Return the [X, Y] coordinate for the center point of the cell that contains the specified text.  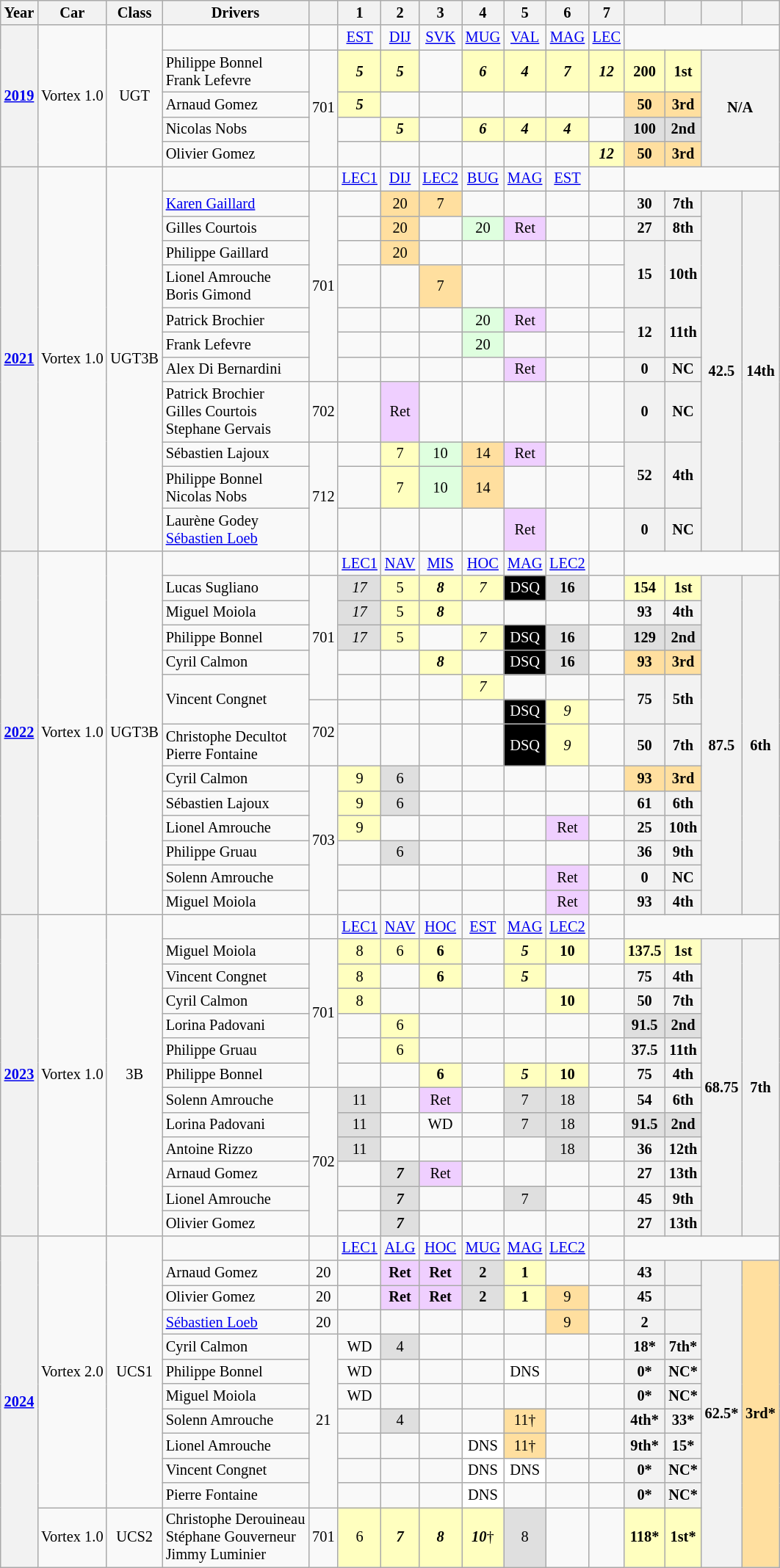
200 [645, 71]
Nicolas Nobs [235, 129]
12th [683, 1149]
21 [323, 1421]
2022 [19, 733]
30 [645, 203]
129 [645, 637]
Car [72, 12]
703 [323, 840]
15* [683, 1445]
2024 [19, 1401]
Alex Di Bernardini [235, 369]
SVK [440, 37]
Lucas Sugliano [235, 588]
N/A [740, 109]
MIS [440, 563]
3 [440, 12]
54 [645, 1100]
Patrick Brochier [235, 320]
Frank Lefevre [235, 344]
100 [645, 129]
Drivers [235, 12]
Laurène Godey Sébastien Loeb [235, 529]
1st* [683, 1537]
ALG [400, 1248]
UGT [134, 95]
Vortex 2.0 [72, 1371]
Karen Gaillard [235, 203]
Christophe Decultot Pierre Fontaine [235, 745]
118* [645, 1537]
15 [645, 273]
18* [645, 1347]
2019 [19, 95]
2023 [19, 1075]
61 [645, 803]
8th [683, 228]
4th* [645, 1420]
Patrick Brochier Gilles Courtois Stephane Gervais [235, 412]
43 [645, 1273]
UCS2 [134, 1537]
Lionel Amrouche Boris Gimond [235, 286]
7th* [683, 1347]
9th* [645, 1445]
Philippe Bonnel Frank Lefevre [235, 71]
Pierre Fontaine [235, 1495]
154 [645, 588]
87.5 [722, 745]
2021 [19, 358]
14th [760, 371]
62.5* [722, 1414]
Philippe Gaillard [235, 253]
VAL [524, 37]
712 [323, 496]
Antoine Rizzo [235, 1149]
68.75 [722, 1087]
LEC [607, 37]
Philippe Bonnel Nicolas Nobs [235, 487]
42.5 [722, 371]
Sébastien Loeb [235, 1322]
Year [19, 12]
BUG [483, 178]
Christophe Derouineau Stéphane Gouverneur Jimmy Luminier [235, 1537]
52 [645, 474]
5th [683, 699]
10† [483, 1537]
3B [134, 1075]
37.5 [645, 1050]
Gilles Courtois [235, 228]
UCS1 [134, 1371]
Class [134, 12]
33* [683, 1420]
137.5 [645, 951]
3rd* [760, 1414]
25 [645, 828]
